Pinpoint the cell where the given text exists, returning its [X, Y] midpoint coordinate. 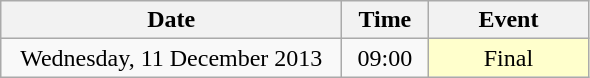
Event [508, 20]
Final [508, 58]
09:00 [385, 58]
Date [172, 20]
Wednesday, 11 December 2013 [172, 58]
Time [385, 20]
